For the text-containing cell, return its midpoint in [x, y] coordinate format. 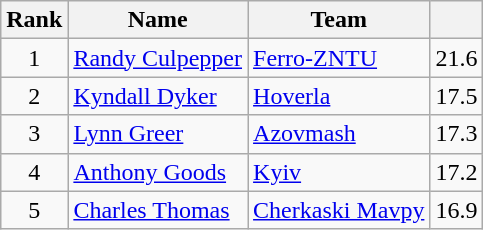
17.3 [456, 134]
1 [34, 58]
Kyiv [339, 172]
21.6 [456, 58]
17.5 [456, 96]
3 [34, 134]
Team [339, 20]
Anthony Goods [158, 172]
Hoverla [339, 96]
Lynn Greer [158, 134]
Name [158, 20]
Azovmash [339, 134]
5 [34, 210]
16.9 [456, 210]
Charles Thomas [158, 210]
Randy Culpepper [158, 58]
Cherkaski Mavpy [339, 210]
17.2 [456, 172]
2 [34, 96]
Rank [34, 20]
Ferro-ZNTU [339, 58]
Kyndall Dyker [158, 96]
4 [34, 172]
